Return (x, y) of the center of cell containing provided text 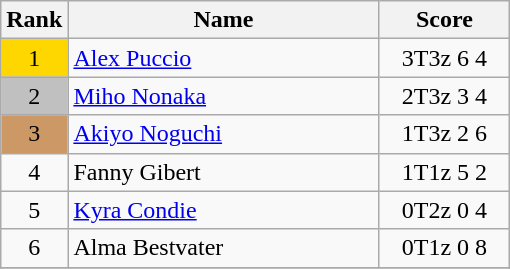
Alma Bestvater (224, 248)
0T1z 0 8 (444, 248)
Kyra Condie (224, 210)
Fanny Gibert (224, 172)
1 (34, 58)
Rank (34, 20)
0T2z 0 4 (444, 210)
1T3z 2 6 (444, 134)
Name (224, 20)
5 (34, 210)
Miho Nonaka (224, 96)
2 (34, 96)
6 (34, 248)
2T3z 3 4 (444, 96)
4 (34, 172)
3 (34, 134)
1T1z 5 2 (444, 172)
Akiyo Noguchi (224, 134)
Score (444, 20)
3T3z 6 4 (444, 58)
Alex Puccio (224, 58)
